Determine the [x, y] coordinate at the center of the cell enclosing the given text.  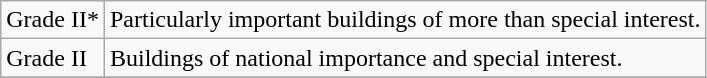
Buildings of national importance and special interest. [405, 58]
Particularly important buildings of more than special interest. [405, 20]
Grade II [53, 58]
Grade II* [53, 20]
